Search for the cell housing the specified text and yield its (x, y) center coordinate. 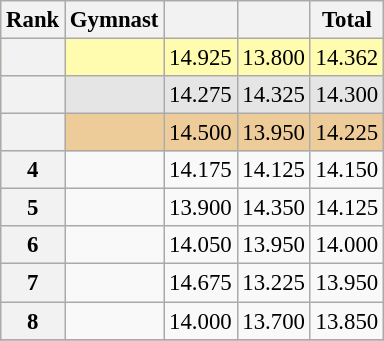
Total (346, 20)
14.050 (200, 245)
14.500 (200, 133)
13.900 (200, 208)
14.275 (200, 95)
13.800 (274, 58)
8 (33, 321)
Gymnast (114, 20)
14.350 (274, 208)
14.150 (346, 170)
14.325 (274, 95)
13.850 (346, 321)
14.175 (200, 170)
4 (33, 170)
6 (33, 245)
7 (33, 283)
13.700 (274, 321)
14.225 (346, 133)
14.675 (200, 283)
14.925 (200, 58)
14.362 (346, 58)
5 (33, 208)
Rank (33, 20)
13.225 (274, 283)
14.300 (346, 95)
